Return the [x, y] coordinate for the center point of the cell that contains the specified text.  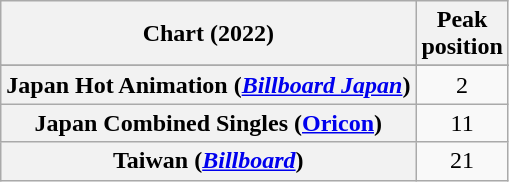
21 [462, 161]
Chart (2022) [208, 34]
2 [462, 85]
Taiwan (Billboard) [208, 161]
Japan Combined Singles (Oricon) [208, 123]
Peakposition [462, 34]
11 [462, 123]
Japan Hot Animation (Billboard Japan) [208, 85]
